Pinpoint the cell where the given text exists, returning its [x, y] midpoint coordinate. 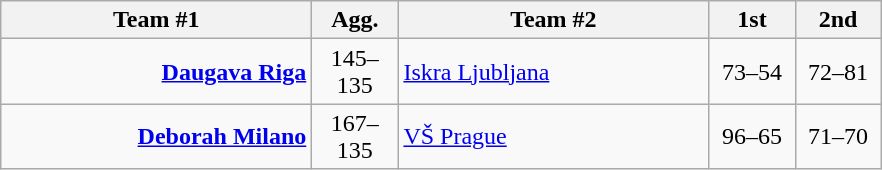
Team #2 [554, 20]
73–54 [752, 72]
1st [752, 20]
96–65 [752, 136]
Daugava Riga [156, 72]
Team #1 [156, 20]
Agg. [355, 20]
Iskra Ljubljana [554, 72]
167–135 [355, 136]
2nd [838, 20]
72–81 [838, 72]
71–70 [838, 136]
VŠ Prague [554, 136]
Deborah Milano [156, 136]
145–135 [355, 72]
